Return the (x, y) coordinate for the center point of the cell that contains the specified text.  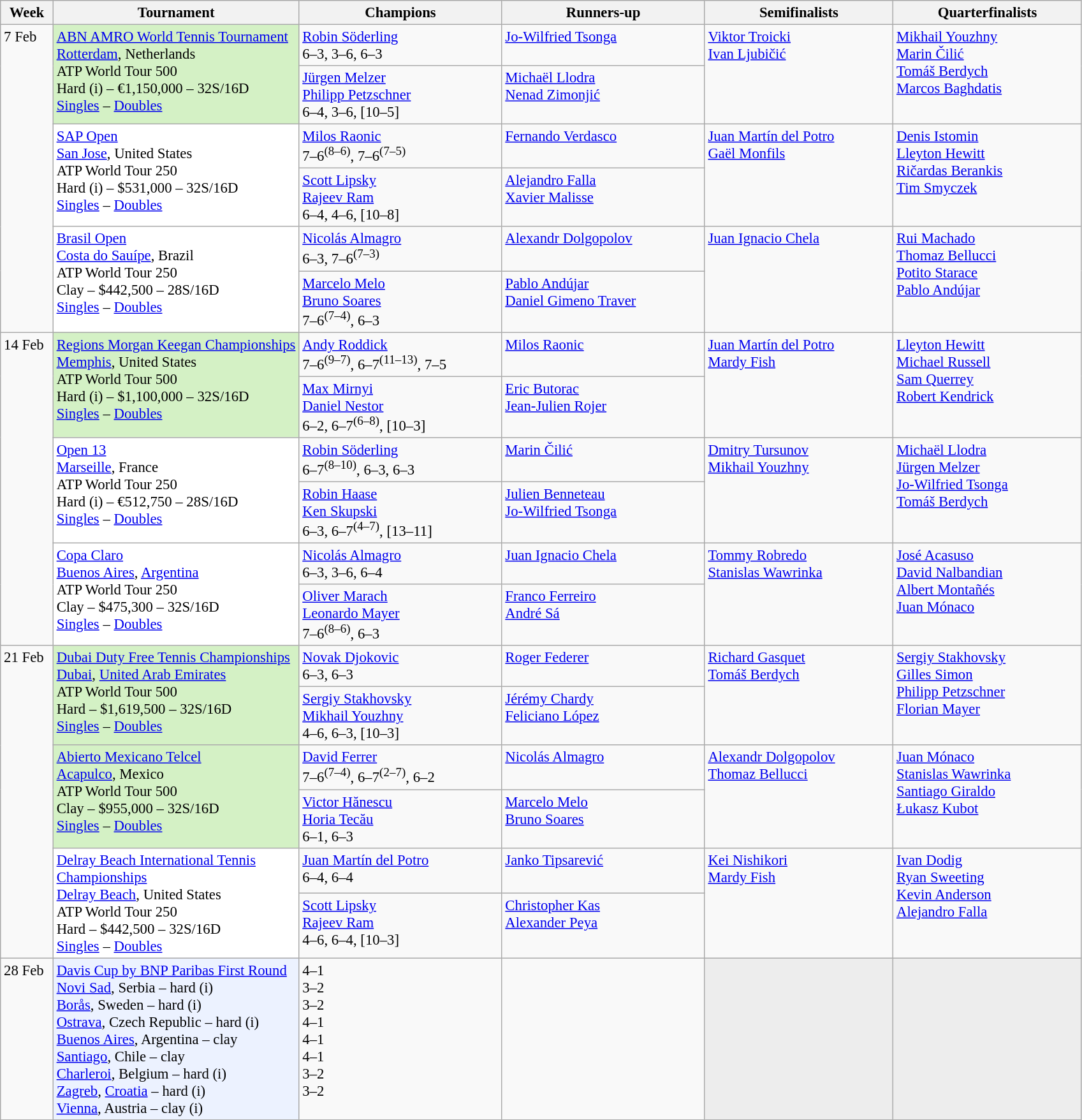
Copa Claro Buenos Aires, ArgentinaATP World Tour 250Clay – $475,300 – 32S/16DSingles – Doubles (176, 594)
Juan Martín del Potro Gaël Monfils (799, 176)
Tommy Robredo Stanislas Wawrinka (799, 594)
Champions (400, 13)
Alexandr Dolgopolov (603, 249)
Scott Lipsky Rajeev Ram4–6, 6–4, [10–3] (400, 926)
Open 13 Marseille, FranceATP World Tour 250Hard (i) – €512,750 – 28S/16DSingles – Doubles (176, 490)
4–1 3–2 3–2 4–1 4–1 4–1 3–2 3–2 (400, 1039)
Denis Istomin Lleyton Hewitt Ričardas Berankis Tim Smyczek (988, 176)
Viktor Troicki Ivan Ljubičić (799, 75)
Christopher Kas Alexander Peya (603, 926)
Robin Söderling6–3, 3–6, 6–3 (400, 46)
Rui Machado Thomaz Bellucci Potito Starace Pablo Andújar (988, 279)
21 Feb (27, 802)
Sergiy Stakhovsky Mikhail Youzhny4–6, 6–3, [10–3] (400, 716)
Jo-Wilfried Tsonga (603, 46)
Fernando Verdasco (603, 147)
Mikhail Youzhny Marin Čilić Tomáš Berdych Marcos Baghdatis (988, 75)
Juan Martín del Potro 6–4, 6–4 (400, 870)
Nicolás Almagro (603, 768)
Tournament (176, 13)
Richard Gasquet Tomáš Berdych (799, 695)
Quarterfinalists (988, 13)
Brasil Open Costa do Sauípe, BrazilATP World Tour 250Clay – $442,500 – 28S/16DSingles – Doubles (176, 279)
28 Feb (27, 1039)
Alejandro Falla Xavier Malisse (603, 198)
Nicolás Almagro6–3, 3–6, 6–4 (400, 564)
Robin Haase Ken Skupski6–3, 6–7(4–7), [13–11] (400, 512)
Sergiy Stakhovsky Gilles Simon Philipp Petzschner Florian Mayer (988, 695)
Abierto Mexicano Telcel Acapulco, MexicoATP World Tour 500Clay – $955,000 – 32S/16DSingles – Doubles (176, 797)
Jérémy Chardy Feliciano López (603, 716)
Roger Federer (603, 666)
Victor Hănescu Horia Tecău6–1, 6–3 (400, 819)
Janko Tipsarević (603, 870)
Kei Nishikori Mardy Fish (799, 903)
Pablo Andújar Daniel Gimeno Traver (603, 302)
Milos Raonic (603, 355)
Scott Lipsky Rajeev Ram6–4, 4–6, [10–8] (400, 198)
Juan Mónaco Stanislas Wawrinka Santiago Giraldo Łukasz Kubot (988, 797)
Week (27, 13)
14 Feb (27, 489)
Nicolás Almagro6–3, 7–6(7–3) (400, 249)
Jürgen Melzer Philipp Petzschner6–4, 3–6, [10–5] (400, 95)
7 Feb (27, 179)
Dmitry Tursunov Mikhail Youzhny (799, 490)
ABN AMRO World Tennis Tournament Rotterdam, NetherlandsATP World Tour 500Hard (i) – €1,150,000 – 32S/16DSingles – Doubles (176, 75)
Runners-up (603, 13)
José Acasuso David Nalbandian Albert Montañés Juan Mónaco (988, 594)
Semifinalists (799, 13)
Michaël Llodra Jürgen Melzer Jo-Wilfried Tsonga Tomáš Berdych (988, 490)
Regions Morgan Keegan Championships Memphis, United StatesATP World Tour 500Hard (i) – $1,100,000 – 32S/16DSingles – Doubles (176, 385)
Marcelo Melo Bruno Soares7–6(7–4), 6–3 (400, 302)
Michaël Llodra Nenad Zimonjić (603, 95)
Max Mirnyi Daniel Nestor6–2, 6–7(6–8), [10–3] (400, 407)
Franco Ferreiro André Sá (603, 615)
Oliver Marach Leonardo Mayer7–6(8–6), 6–3 (400, 615)
Alexandr Dolgopolov Thomaz Bellucci (799, 797)
Delray Beach International Tennis Championships Delray Beach, United StatesATP World Tour 250Hard – $442,500 – 32S/16DSingles – Doubles (176, 903)
Ivan Dodig Ryan Sweeting Kevin Anderson Alejandro Falla (988, 903)
Lleyton Hewitt Michael Russell Sam Querrey Robert Kendrick (988, 385)
David Ferrer 7–6(7–4), 6–7(2–7), 6–2 (400, 768)
Marin Čilić (603, 459)
SAP Open San Jose, United StatesATP World Tour 250Hard (i) – $531,000 – 32S/16DSingles – Doubles (176, 176)
Dubai Duty Free Tennis Championships Dubai, United Arab EmiratesATP World Tour 500Hard – $1,619,500 – 32S/16DSingles – Doubles (176, 695)
Andy Roddick7–6(9–7), 6–7(11–13), 7–5 (400, 355)
Julien Benneteau Jo-Wilfried Tsonga (603, 512)
Marcelo Melo Bruno Soares (603, 819)
Novak Djokovic6–3, 6–3 (400, 666)
Eric Butorac Jean-Julien Rojer (603, 407)
Robin Söderling 6–7(8–10), 6–3, 6–3 (400, 459)
Milos Raonic7–6(8–6), 7–6(7–5) (400, 147)
Juan Martín del Potro Mardy Fish (799, 385)
